From the cell containing the given text, extract its center point as [X, Y] coordinate. 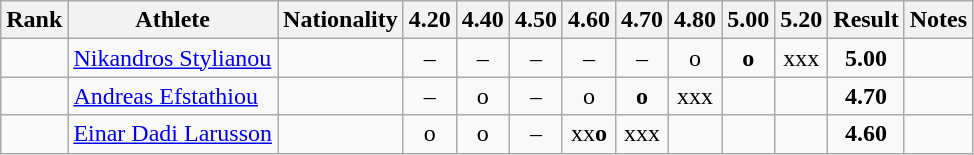
4.50 [536, 20]
Andreas Efstathiou [173, 96]
xxo [588, 134]
Result [866, 20]
Nationality [341, 20]
4.20 [430, 20]
4.40 [482, 20]
Notes [938, 20]
Athlete [173, 20]
4.80 [696, 20]
5.20 [802, 20]
Einar Dadi Larusson [173, 134]
Rank [34, 20]
Nikandros Stylianou [173, 58]
